Locate the cell with the specified text and output its (X, Y) center coordinate. 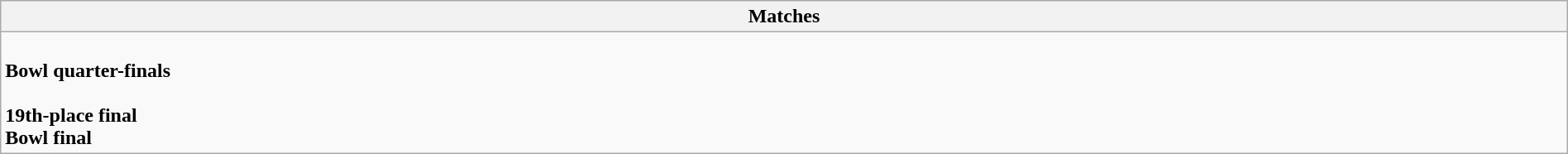
Matches (784, 17)
Bowl quarter-finals 19th-place final Bowl final (784, 93)
